From the cell containing the given text, extract its center point as [x, y] coordinate. 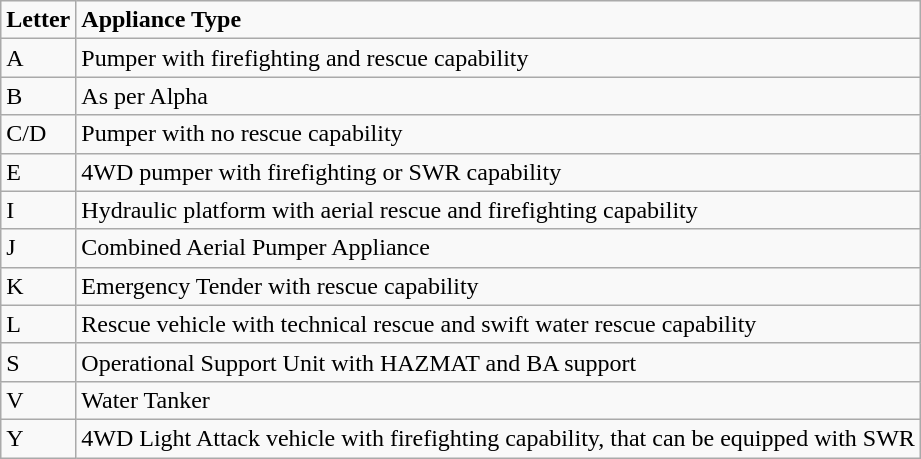
Emergency Tender with rescue capability [498, 286]
L [38, 324]
Hydraulic platform with aerial rescue and firefighting capability [498, 210]
K [38, 286]
E [38, 172]
4WD pumper with firefighting or SWR capability [498, 172]
4WD Light Attack vehicle with firefighting capability, that can be equipped with SWR [498, 438]
Pumper with firefighting and rescue capability [498, 58]
Y [38, 438]
S [38, 362]
Rescue vehicle with technical rescue and swift water rescue capability [498, 324]
Operational Support Unit with HAZMAT and BA support [498, 362]
Letter [38, 20]
I [38, 210]
C/D [38, 134]
Appliance Type [498, 20]
Combined Aerial Pumper Appliance [498, 248]
B [38, 96]
Water Tanker [498, 400]
Pumper with no rescue capability [498, 134]
A [38, 58]
V [38, 400]
As per Alpha [498, 96]
J [38, 248]
